Locate the cell with the specified text and output its (x, y) center coordinate. 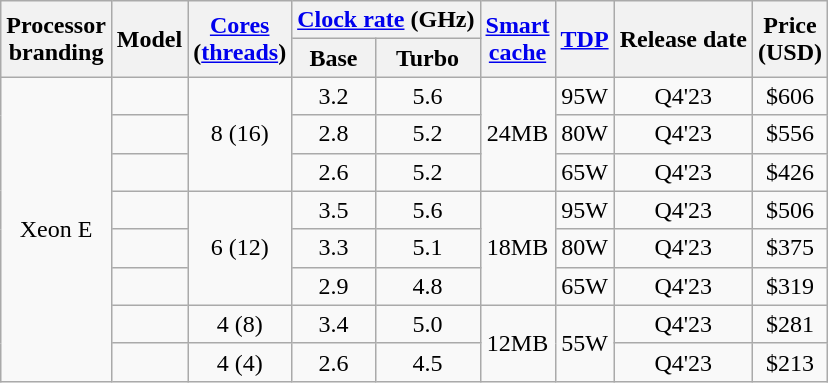
8 (16) (240, 134)
4.5 (428, 362)
12MB (518, 343)
Smartcache (518, 39)
4.8 (428, 286)
TDP (584, 39)
3.4 (334, 324)
$319 (790, 286)
$426 (790, 172)
Model (149, 39)
$281 (790, 324)
55W (584, 343)
$375 (790, 248)
5.1 (428, 248)
Cores (threads) (240, 39)
Base (334, 58)
Clock rate (GHz) (386, 20)
$556 (790, 134)
Processorbranding (56, 39)
$506 (790, 210)
24MB (518, 134)
3.2 (334, 96)
3.3 (334, 248)
Price(USD) (790, 39)
2.9 (334, 286)
$606 (790, 96)
3.5 (334, 210)
18MB (518, 248)
4 (8) (240, 324)
Turbo (428, 58)
4 (4) (240, 362)
Xeon E (56, 229)
6 (12) (240, 248)
Release date (683, 39)
2.8 (334, 134)
5.0 (428, 324)
$213 (790, 362)
